Detect which cell encompasses the target text, then output its [x, y] center coordinate. 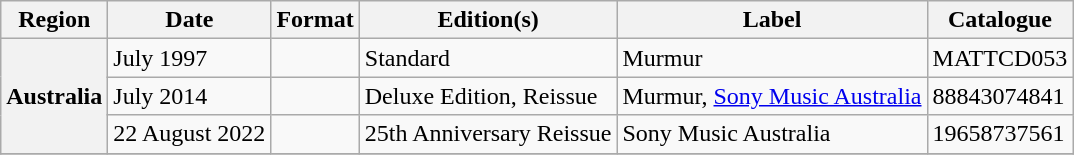
Label [772, 20]
Standard [488, 58]
22 August 2022 [190, 134]
MATTCD053 [1000, 58]
Sony Music Australia [772, 134]
Region [54, 20]
Murmur [772, 58]
July 2014 [190, 96]
Murmur, Sony Music Australia [772, 96]
19658737561 [1000, 134]
Australia [54, 96]
July 1997 [190, 58]
Catalogue [1000, 20]
Deluxe Edition, Reissue [488, 96]
Edition(s) [488, 20]
25th Anniversary Reissue [488, 134]
88843074841 [1000, 96]
Format [315, 20]
Date [190, 20]
